Provide the (x, y) coordinate of the cell's center where the given text is located.  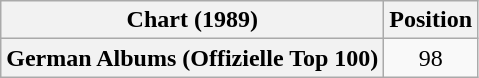
98 (431, 58)
Chart (1989) (192, 20)
Position (431, 20)
German Albums (Offizielle Top 100) (192, 58)
